Return [x, y] of the center of cell containing provided text 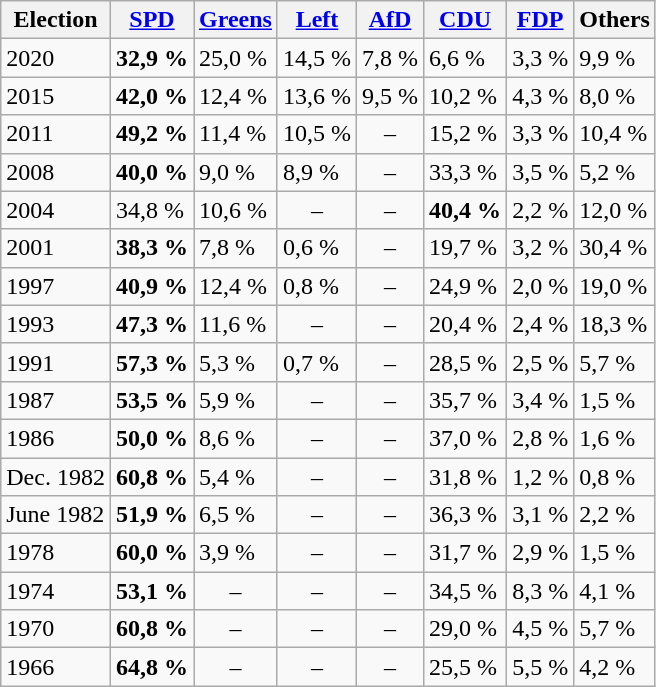
2,5 % [540, 362]
9,9 % [615, 58]
42,0 % [152, 96]
Left [316, 20]
1987 [56, 400]
SPD [152, 20]
64,8 % [152, 667]
34,8 % [152, 210]
Dec. 1982 [56, 477]
1986 [56, 438]
36,3 % [466, 515]
1966 [56, 667]
1,6 % [615, 438]
5,2 % [615, 172]
50,0 % [152, 438]
25,5 % [466, 667]
30,4 % [615, 248]
18,3 % [615, 324]
2020 [56, 58]
9,0 % [236, 172]
8,3 % [540, 591]
3,4 % [540, 400]
14,5 % [316, 58]
1991 [56, 362]
June 1982 [56, 515]
1997 [56, 286]
31,8 % [466, 477]
1970 [56, 629]
4,2 % [615, 667]
6,6 % [466, 58]
8,9 % [316, 172]
10,4 % [615, 134]
4,5 % [540, 629]
49,2 % [152, 134]
2015 [56, 96]
3,1 % [540, 515]
8,0 % [615, 96]
2001 [56, 248]
11,6 % [236, 324]
CDU [466, 20]
28,5 % [466, 362]
13,6 % [316, 96]
3,5 % [540, 172]
10,5 % [316, 134]
40,9 % [152, 286]
2,0 % [540, 286]
5,5 % [540, 667]
15,2 % [466, 134]
1974 [56, 591]
10,2 % [466, 96]
4,3 % [540, 96]
9,5 % [390, 96]
20,4 % [466, 324]
2004 [56, 210]
FDP [540, 20]
51,9 % [152, 515]
24,9 % [466, 286]
34,5 % [466, 591]
25,0 % [236, 58]
60,0 % [152, 553]
1,2 % [540, 477]
2,4 % [540, 324]
6,5 % [236, 515]
Election [56, 20]
2,9 % [540, 553]
0,6 % [316, 248]
5,4 % [236, 477]
1993 [56, 324]
3,2 % [540, 248]
11,4 % [236, 134]
0,7 % [316, 362]
35,7 % [466, 400]
37,0 % [466, 438]
32,9 % [152, 58]
53,5 % [152, 400]
3,9 % [236, 553]
12,0 % [615, 210]
47,3 % [152, 324]
33,3 % [466, 172]
19,7 % [466, 248]
19,0 % [615, 286]
40,0 % [152, 172]
31,7 % [466, 553]
38,3 % [152, 248]
2008 [56, 172]
Others [615, 20]
2011 [56, 134]
53,1 % [152, 591]
5,9 % [236, 400]
1978 [56, 553]
AfD [390, 20]
2,8 % [540, 438]
40,4 % [466, 210]
5,3 % [236, 362]
8,6 % [236, 438]
Greens [236, 20]
29,0 % [466, 629]
57,3 % [152, 362]
4,1 % [615, 591]
10,6 % [236, 210]
